Detect which cell encompasses the target text, then output its [x, y] center coordinate. 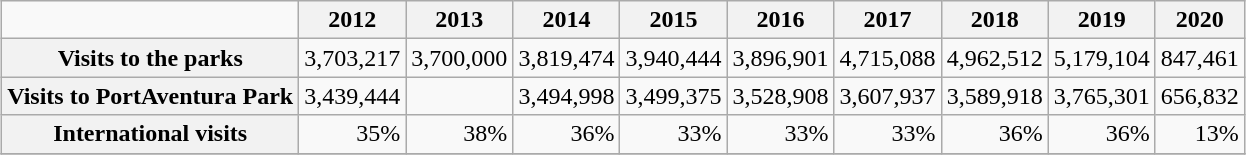
2018 [994, 20]
5,179,104 [1102, 58]
35% [352, 134]
4,962,512 [994, 58]
3,765,301 [1102, 96]
3,528,908 [780, 96]
3,494,998 [566, 96]
2017 [888, 20]
656,832 [1200, 96]
2019 [1102, 20]
847,461 [1200, 58]
Visits to the parks [150, 58]
3,700,000 [460, 58]
2015 [674, 20]
3,589,918 [994, 96]
13% [1200, 134]
3,439,444 [352, 96]
3,607,937 [888, 96]
3,499,375 [674, 96]
International visits [150, 134]
3,819,474 [566, 58]
2014 [566, 20]
2016 [780, 20]
3,703,217 [352, 58]
4,715,088 [888, 58]
2020 [1200, 20]
2013 [460, 20]
3,896,901 [780, 58]
2012 [352, 20]
38% [460, 134]
3,940,444 [674, 58]
Visits to PortAventura Park [150, 96]
